Pinpoint the cell where the given text exists, returning its (x, y) midpoint coordinate. 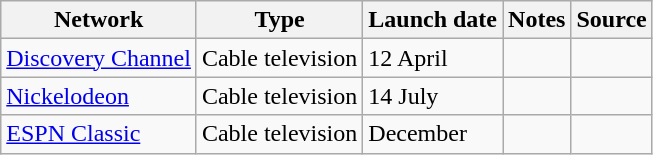
ESPN Classic (99, 134)
December (433, 134)
Notes (537, 20)
Type (279, 20)
Launch date (433, 20)
Source (612, 20)
14 July (433, 96)
Network (99, 20)
12 April (433, 58)
Nickelodeon (99, 96)
Discovery Channel (99, 58)
